Capture the cell that displays the provided text and extract its [X, Y] central coordinate. 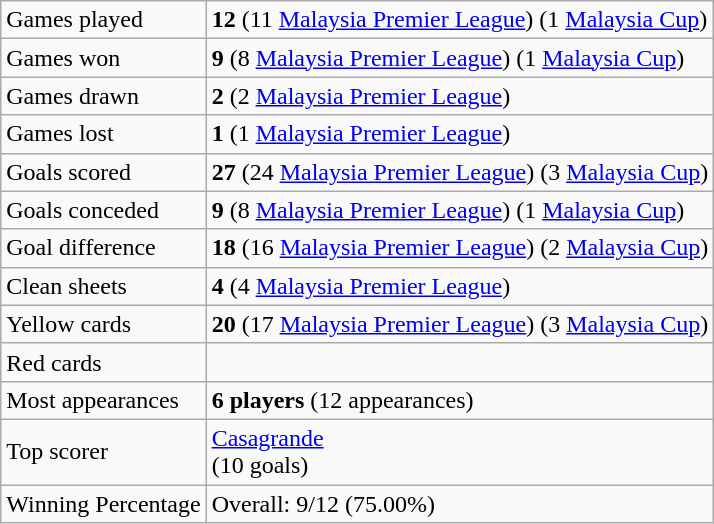
Goals conceded [104, 210]
Clean sheets [104, 286]
Most appearances [104, 400]
1 (1 Malaysia Premier League) [460, 134]
Red cards [104, 362]
Games lost [104, 134]
6 players (12 appearances) [460, 400]
20 (17 Malaysia Premier League) (3 Malaysia Cup) [460, 324]
Winning Percentage [104, 503]
Games drawn [104, 96]
Casagrande (10 goals) [460, 452]
27 (24 Malaysia Premier League) (3 Malaysia Cup) [460, 172]
Top scorer [104, 452]
Games played [104, 20]
18 (16 Malaysia Premier League) (2 Malaysia Cup) [460, 248]
12 (11 Malaysia Premier League) (1 Malaysia Cup) [460, 20]
2 (2 Malaysia Premier League) [460, 96]
Goal difference [104, 248]
Games won [104, 58]
Goals scored [104, 172]
Overall: 9/12 (75.00%) [460, 503]
Yellow cards [104, 324]
4 (4 Malaysia Premier League) [460, 286]
